Provide the (X, Y) coordinate of the cell's center where the given text is located.  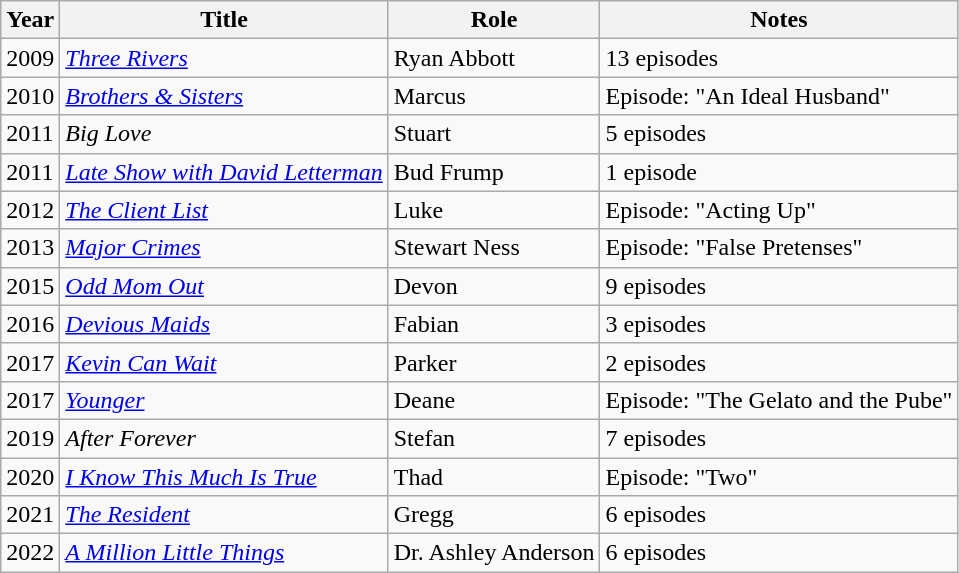
2020 (30, 477)
I Know This Much Is True (224, 477)
Role (494, 20)
3 episodes (779, 324)
The Resident (224, 515)
2013 (30, 248)
2019 (30, 438)
Deane (494, 400)
Episode: "Acting Up" (779, 210)
Stewart Ness (494, 248)
1 episode (779, 172)
Marcus (494, 96)
2022 (30, 553)
Title (224, 20)
2 episodes (779, 362)
Kevin Can Wait (224, 362)
2012 (30, 210)
Dr. Ashley Anderson (494, 553)
Three Rivers (224, 58)
7 episodes (779, 438)
13 episodes (779, 58)
Odd Mom Out (224, 286)
Gregg (494, 515)
Ryan Abbott (494, 58)
Luke (494, 210)
2015 (30, 286)
Devious Maids (224, 324)
After Forever (224, 438)
Stuart (494, 134)
9 episodes (779, 286)
2010 (30, 96)
Episode: "An Ideal Husband" (779, 96)
Notes (779, 20)
Brothers & Sisters (224, 96)
Episode: "False Pretenses" (779, 248)
Parker (494, 362)
Late Show with David Letterman (224, 172)
Episode: "The Gelato and the Pube" (779, 400)
Major Crimes (224, 248)
Big Love (224, 134)
2021 (30, 515)
Fabian (494, 324)
The Client List (224, 210)
Younger (224, 400)
Bud Frump (494, 172)
2009 (30, 58)
Devon (494, 286)
Stefan (494, 438)
Thad (494, 477)
5 episodes (779, 134)
2016 (30, 324)
Episode: "Two" (779, 477)
A Million Little Things (224, 553)
Year (30, 20)
